Locate the cell with the specified text and output its [X, Y] center coordinate. 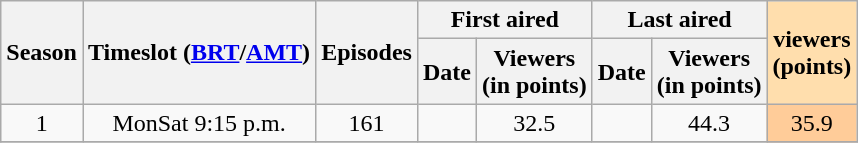
32.5 [534, 123]
1 [42, 123]
viewers (points) [812, 52]
Timeslot (BRT/AMT) [198, 52]
44.3 [709, 123]
35.9 [812, 123]
Season [42, 52]
Last aired [680, 20]
MonSat 9:15 p.m. [198, 123]
Episodes [367, 52]
161 [367, 123]
First aired [504, 20]
